Output the [X, Y] coordinate of the center of the cell containing the given text.  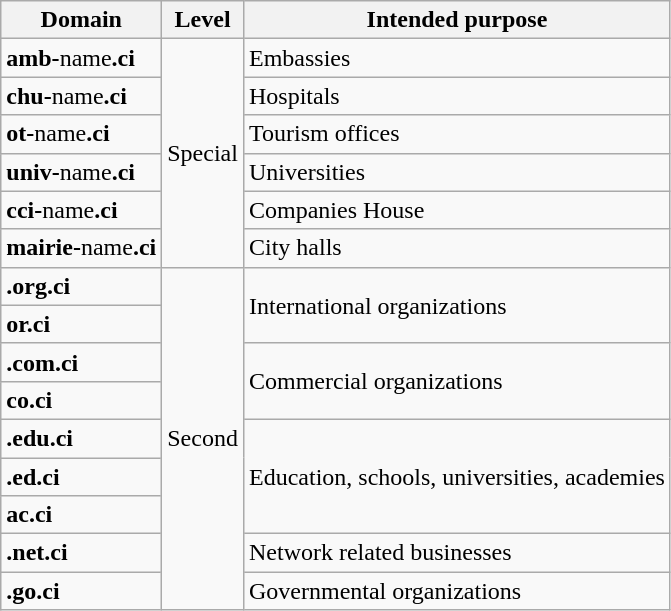
.edu.ci [82, 438]
Hospitals [456, 96]
Domain [82, 20]
.com.ci [82, 362]
Embassies [456, 58]
mairie-name.ci [82, 248]
.net.ci [82, 553]
chu-name.ci [82, 96]
Special [203, 153]
Education, schools, universities, academies [456, 476]
Second [203, 438]
Companies House [456, 210]
.ed.ci [82, 477]
co.ci [82, 400]
City halls [456, 248]
Tourism offices [456, 134]
amb-name.ci [82, 58]
Universities [456, 172]
ac.ci [82, 515]
Governmental organizations [456, 591]
.org.ci [82, 286]
Level [203, 20]
univ-name.ci [82, 172]
.go.ci [82, 591]
Network related businesses [456, 553]
Intended purpose [456, 20]
Commercial organizations [456, 381]
or.ci [82, 324]
ot-name.ci [82, 134]
International organizations [456, 305]
cci-name.ci [82, 210]
